Identify which cell holds the provided text, then report its [X, Y] central coordinate. 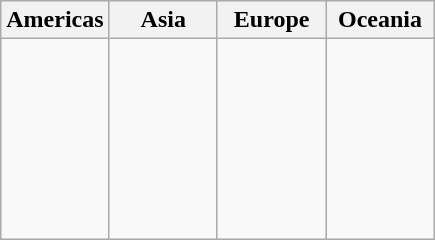
Asia [163, 20]
Europe [271, 20]
Oceania [380, 20]
Americas [55, 20]
